Pinpoint the cell where the given text exists, returning its [X, Y] midpoint coordinate. 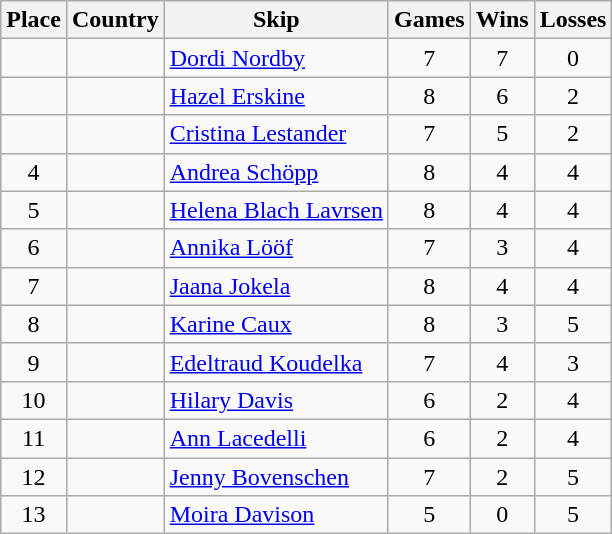
Dordi Nordby [276, 58]
Cristina Lestander [276, 134]
Jenny Bovenschen [276, 477]
Wins [502, 20]
11 [34, 438]
Hazel Erskine [276, 96]
Annika Lööf [276, 248]
13 [34, 515]
9 [34, 362]
Country [115, 20]
Ann Lacedelli [276, 438]
12 [34, 477]
Moira Davison [276, 515]
Games [429, 20]
Losses [573, 20]
10 [34, 400]
Skip [276, 20]
Andrea Schöpp [276, 172]
Jaana Jokela [276, 286]
Helena Blach Lavrsen [276, 210]
Karine Caux [276, 324]
Hilary Davis [276, 400]
Place [34, 20]
Edeltraud Koudelka [276, 362]
